Determine the (X, Y) coordinate at the center of the cell enclosing the given text.  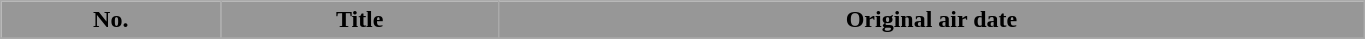
No. (111, 20)
Title (360, 20)
Original air date (932, 20)
